Find where the given text appears and provide that cell's center as [X, Y] coordinate. 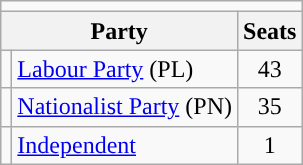
Nationalist Party (PN) [125, 107]
43 [270, 69]
Seats [270, 31]
1 [270, 145]
Party [120, 31]
35 [270, 107]
Labour Party (PL) [125, 69]
Independent [125, 145]
